From the cell containing the given text, extract its center point as [x, y] coordinate. 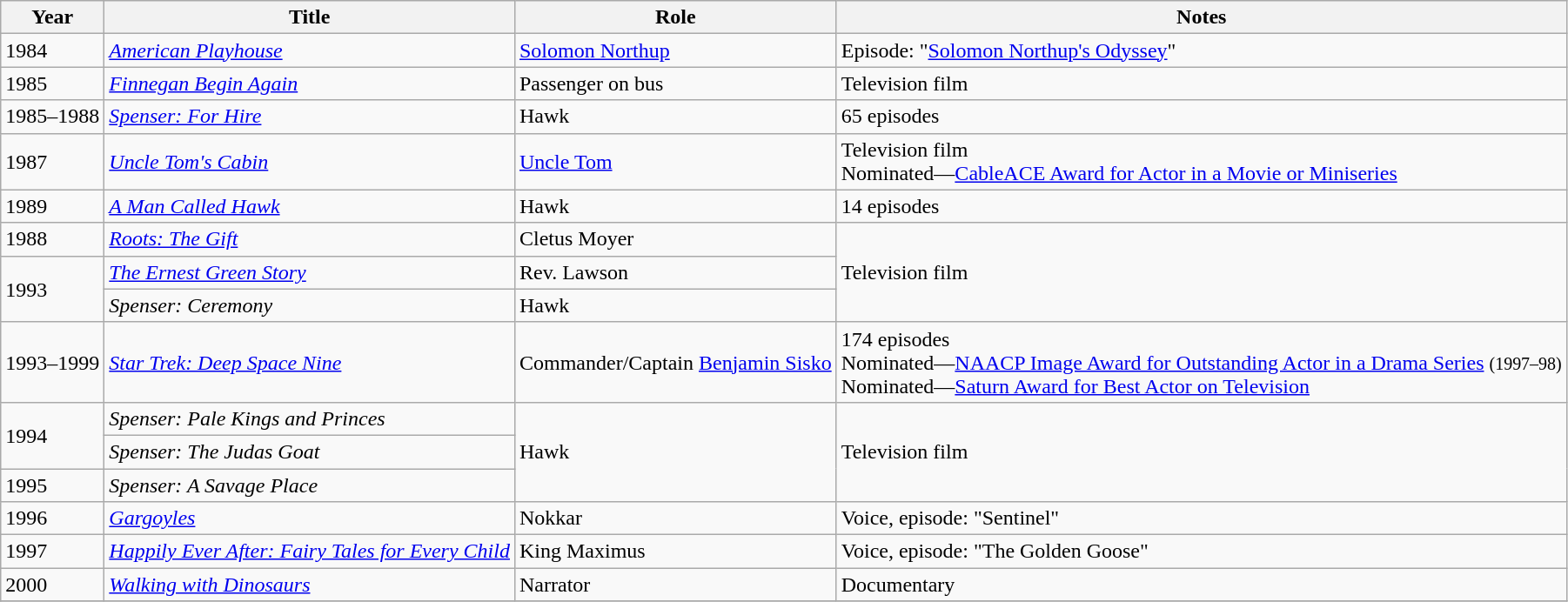
King Maximus [675, 552]
Solomon Northup [675, 50]
Commander/Captain Benjamin Sisko [675, 362]
Narrator [675, 585]
2000 [52, 585]
1984 [52, 50]
Episode: "Solomon Northup's Odyssey" [1201, 50]
A Man Called Hawk [310, 206]
Passenger on bus [675, 84]
Uncle Tom's Cabin [310, 162]
The Ernest Green Story [310, 272]
Finnegan Begin Again [310, 84]
1993 [52, 289]
174 episodesNominated—NAACP Image Award for Outstanding Actor in a Drama Series (1997–98)Nominated—Saturn Award for Best Actor on Television [1201, 362]
Documentary [1201, 585]
Title [310, 17]
1997 [52, 552]
14 episodes [1201, 206]
Gargoyles [310, 518]
Star Trek: Deep Space Nine [310, 362]
1995 [52, 485]
Happily Ever After: Fairy Tales for Every Child [310, 552]
Nokkar [675, 518]
1985–1988 [52, 117]
Voice, episode: "Sentinel" [1201, 518]
Role [675, 17]
65 episodes [1201, 117]
Walking with Dinosaurs [310, 585]
Notes [1201, 17]
1994 [52, 435]
1993–1999 [52, 362]
Spenser: Pale Kings and Princes [310, 418]
Year [52, 17]
1987 [52, 162]
American Playhouse [310, 50]
Cletus Moyer [675, 239]
Spenser: For Hire [310, 117]
1985 [52, 84]
Spenser: The Judas Goat [310, 451]
Voice, episode: "The Golden Goose" [1201, 552]
1996 [52, 518]
Roots: The Gift [310, 239]
1988 [52, 239]
Spenser: A Savage Place [310, 485]
Spenser: Ceremony [310, 305]
1989 [52, 206]
Rev. Lawson [675, 272]
Television filmNominated—CableACE Award for Actor in a Movie or Miniseries [1201, 162]
Uncle Tom [675, 162]
